Find where the given text appears and provide that cell's center as [x, y] coordinate. 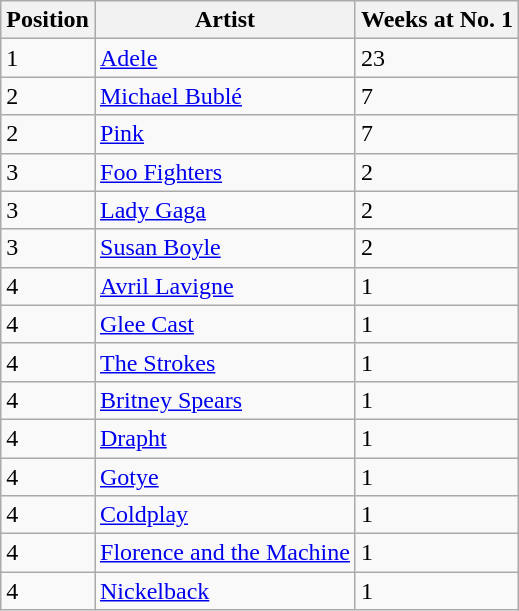
Britney Spears [224, 400]
Avril Lavigne [224, 286]
Pink [224, 134]
Drapht [224, 438]
Glee Cast [224, 324]
Susan Boyle [224, 248]
Coldplay [224, 515]
Nickelback [224, 591]
The Strokes [224, 362]
Gotye [224, 477]
23 [436, 58]
Weeks at No. 1 [436, 20]
Artist [224, 20]
Position [48, 20]
Florence and the Machine [224, 553]
Adele [224, 58]
Foo Fighters [224, 172]
Michael Bublé [224, 96]
Lady Gaga [224, 210]
